Capture the cell that displays the provided text and extract its [x, y] central coordinate. 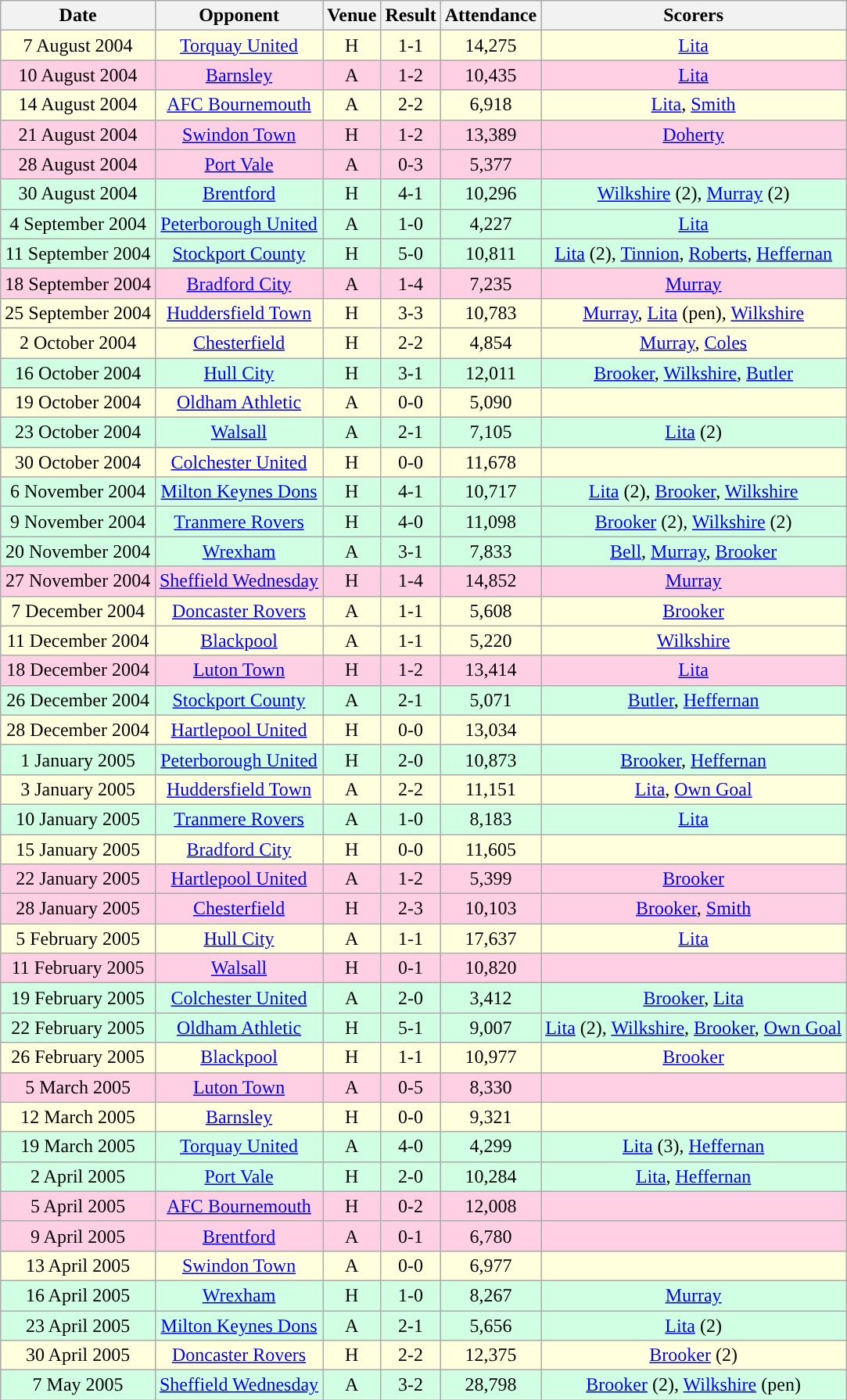
0-3 [411, 164]
2-3 [411, 909]
5-1 [411, 1028]
5 February 2005 [78, 939]
0-5 [411, 1087]
30 April 2005 [78, 1355]
10 August 2004 [78, 75]
17,637 [490, 939]
20 November 2004 [78, 551]
11 September 2004 [78, 253]
Brooker (2), Wilkshire (pen) [694, 1385]
14 August 2004 [78, 105]
Lita, Smith [694, 105]
5-0 [411, 253]
5 April 2005 [78, 1206]
12,008 [490, 1206]
5 March 2005 [78, 1087]
18 December 2004 [78, 670]
26 February 2005 [78, 1057]
28 August 2004 [78, 164]
13,414 [490, 670]
8,183 [490, 819]
13,034 [490, 730]
Wilkshire (2), Murray (2) [694, 194]
11,098 [490, 522]
Venue [352, 16]
Lita (3), Heffernan [694, 1147]
2 April 2005 [78, 1176]
6,977 [490, 1265]
6,918 [490, 105]
30 August 2004 [78, 194]
27 November 2004 [78, 581]
28,798 [490, 1385]
15 January 2005 [78, 849]
19 October 2004 [78, 403]
Lita, Own Goal [694, 789]
23 October 2004 [78, 433]
28 January 2005 [78, 909]
Brooker, Smith [694, 909]
16 October 2004 [78, 373]
Lita (2), Brooker, Wilkshire [694, 492]
19 February 2005 [78, 998]
12,011 [490, 373]
12 March 2005 [78, 1117]
Scorers [694, 16]
1 January 2005 [78, 759]
30 October 2004 [78, 462]
5,377 [490, 164]
Date [78, 16]
Murray, Coles [694, 343]
14,275 [490, 45]
4,299 [490, 1147]
10,820 [490, 968]
25 September 2004 [78, 313]
8,330 [490, 1087]
Bell, Murray, Brooker [694, 551]
3-3 [411, 313]
Attendance [490, 16]
11,605 [490, 849]
Lita (2), Wilkshire, Brooker, Own Goal [694, 1028]
12,375 [490, 1355]
10,873 [490, 759]
3-2 [411, 1385]
10,811 [490, 253]
14,852 [490, 581]
7,833 [490, 551]
Lita (2), Tinnion, Roberts, Heffernan [694, 253]
Result [411, 16]
22 January 2005 [78, 879]
Doherty [694, 135]
7 August 2004 [78, 45]
16 April 2005 [78, 1295]
7,105 [490, 433]
3 January 2005 [78, 789]
10,717 [490, 492]
5,399 [490, 879]
11,678 [490, 462]
5,608 [490, 611]
21 August 2004 [78, 135]
26 December 2004 [78, 700]
6,780 [490, 1236]
8,267 [490, 1295]
5,071 [490, 700]
Brooker, Heffernan [694, 759]
0-2 [411, 1206]
Murray, Lita (pen), Wilkshire [694, 313]
9,321 [490, 1117]
Butler, Heffernan [694, 700]
Brooker, Lita [694, 998]
11,151 [490, 789]
10,783 [490, 313]
11 December 2004 [78, 641]
22 February 2005 [78, 1028]
7,235 [490, 283]
19 March 2005 [78, 1147]
Brooker (2) [694, 1355]
9,007 [490, 1028]
4 September 2004 [78, 224]
9 November 2004 [78, 522]
2 October 2004 [78, 343]
10,435 [490, 75]
23 April 2005 [78, 1326]
5,220 [490, 641]
Lita, Heffernan [694, 1176]
6 November 2004 [78, 492]
Brooker, Wilkshire, Butler [694, 373]
11 February 2005 [78, 968]
Wilkshire [694, 641]
3,412 [490, 998]
7 December 2004 [78, 611]
5,656 [490, 1326]
Opponent [239, 16]
5,090 [490, 403]
13 April 2005 [78, 1265]
4,227 [490, 224]
4,854 [490, 343]
10,284 [490, 1176]
18 September 2004 [78, 283]
10,977 [490, 1057]
10,103 [490, 909]
10 January 2005 [78, 819]
Brooker (2), Wilkshire (2) [694, 522]
10,296 [490, 194]
7 May 2005 [78, 1385]
28 December 2004 [78, 730]
13,389 [490, 135]
9 April 2005 [78, 1236]
